Identify which cell holds the provided text, then report its (x, y) central coordinate. 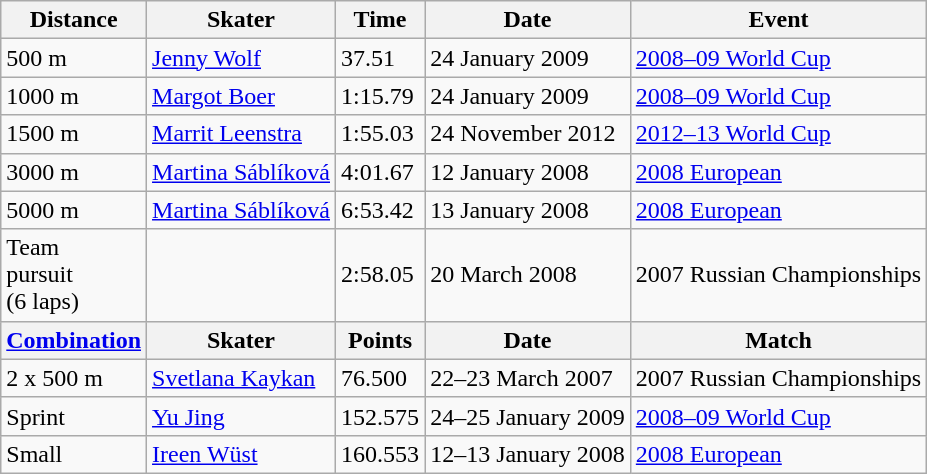
Distance (74, 20)
Small (74, 454)
Event (778, 20)
Time (380, 20)
Yu Jing (242, 416)
Match (778, 340)
Sprint (74, 416)
160.553 (380, 454)
6:53.42 (380, 210)
500 m (74, 58)
152.575 (380, 416)
Marrit Leenstra (242, 134)
1000 m (74, 96)
24 November 2012 (528, 134)
24–25 January 2009 (528, 416)
37.51 (380, 58)
Margot Boer (242, 96)
1:15.79 (380, 96)
2:58.05 (380, 275)
20 March 2008 (528, 275)
13 January 2008 (528, 210)
12–13 January 2008 (528, 454)
Points (380, 340)
76.500 (380, 378)
Ireen Wüst (242, 454)
12 January 2008 (528, 172)
22–23 March 2007 (528, 378)
4:01.67 (380, 172)
Jenny Wolf (242, 58)
2012–13 World Cup (778, 134)
3000 m (74, 172)
Combination (74, 340)
1500 m (74, 134)
2 x 500 m (74, 378)
Svetlana Kaykan (242, 378)
1:55.03 (380, 134)
Teampursuit(6 laps) (74, 275)
5000 m (74, 210)
